Pinpoint the cell where the given text exists, returning its [X, Y] midpoint coordinate. 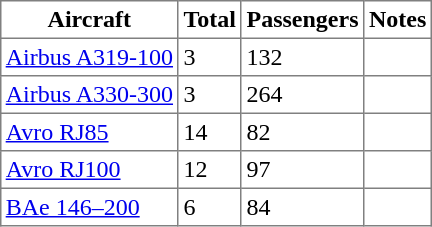
Avro RJ85 [89, 132]
132 [302, 57]
Airbus A319-100 [89, 57]
Total [210, 20]
264 [302, 95]
84 [302, 207]
Avro RJ100 [89, 170]
6 [210, 207]
Airbus A330-300 [89, 95]
14 [210, 132]
BAe 146–200 [89, 207]
Aircraft [89, 20]
12 [210, 170]
Passengers [302, 20]
82 [302, 132]
Notes [398, 20]
97 [302, 170]
